Determine the [X, Y] coordinate at the center of the cell enclosing the given text.  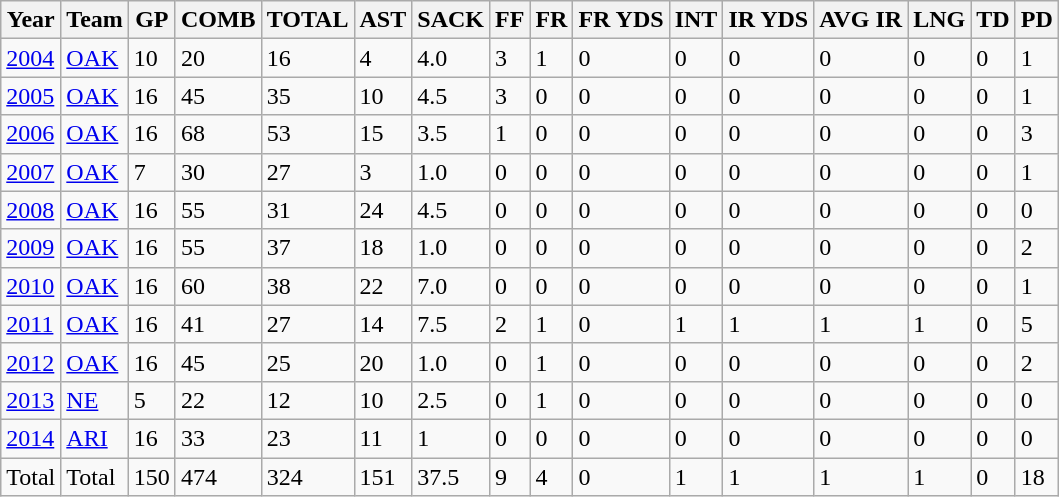
AST [383, 20]
IR YDS [768, 20]
TD [993, 20]
24 [383, 210]
SACK [451, 20]
53 [308, 134]
2011 [31, 324]
151 [383, 477]
TOTAL [308, 20]
2.5 [451, 400]
NE [95, 400]
7 [152, 172]
150 [152, 477]
2007 [31, 172]
3.5 [451, 134]
15 [383, 134]
9 [509, 477]
12 [308, 400]
23 [308, 438]
474 [218, 477]
2012 [31, 362]
7.0 [451, 286]
2010 [31, 286]
FR YDS [621, 20]
25 [308, 362]
31 [308, 210]
FF [509, 20]
41 [218, 324]
38 [308, 286]
11 [383, 438]
2013 [31, 400]
33 [218, 438]
2009 [31, 248]
30 [218, 172]
14 [383, 324]
AVG IR [861, 20]
FR [552, 20]
2005 [31, 96]
PD [1036, 20]
2004 [31, 58]
35 [308, 96]
2008 [31, 210]
COMB [218, 20]
37.5 [451, 477]
37 [308, 248]
GP [152, 20]
60 [218, 286]
ARI [95, 438]
Team [95, 20]
2006 [31, 134]
Year [31, 20]
INT [696, 20]
LNG [940, 20]
4.0 [451, 58]
2014 [31, 438]
7.5 [451, 324]
324 [308, 477]
68 [218, 134]
